Determine the (X, Y) coordinate at the center of the cell enclosing the given text.  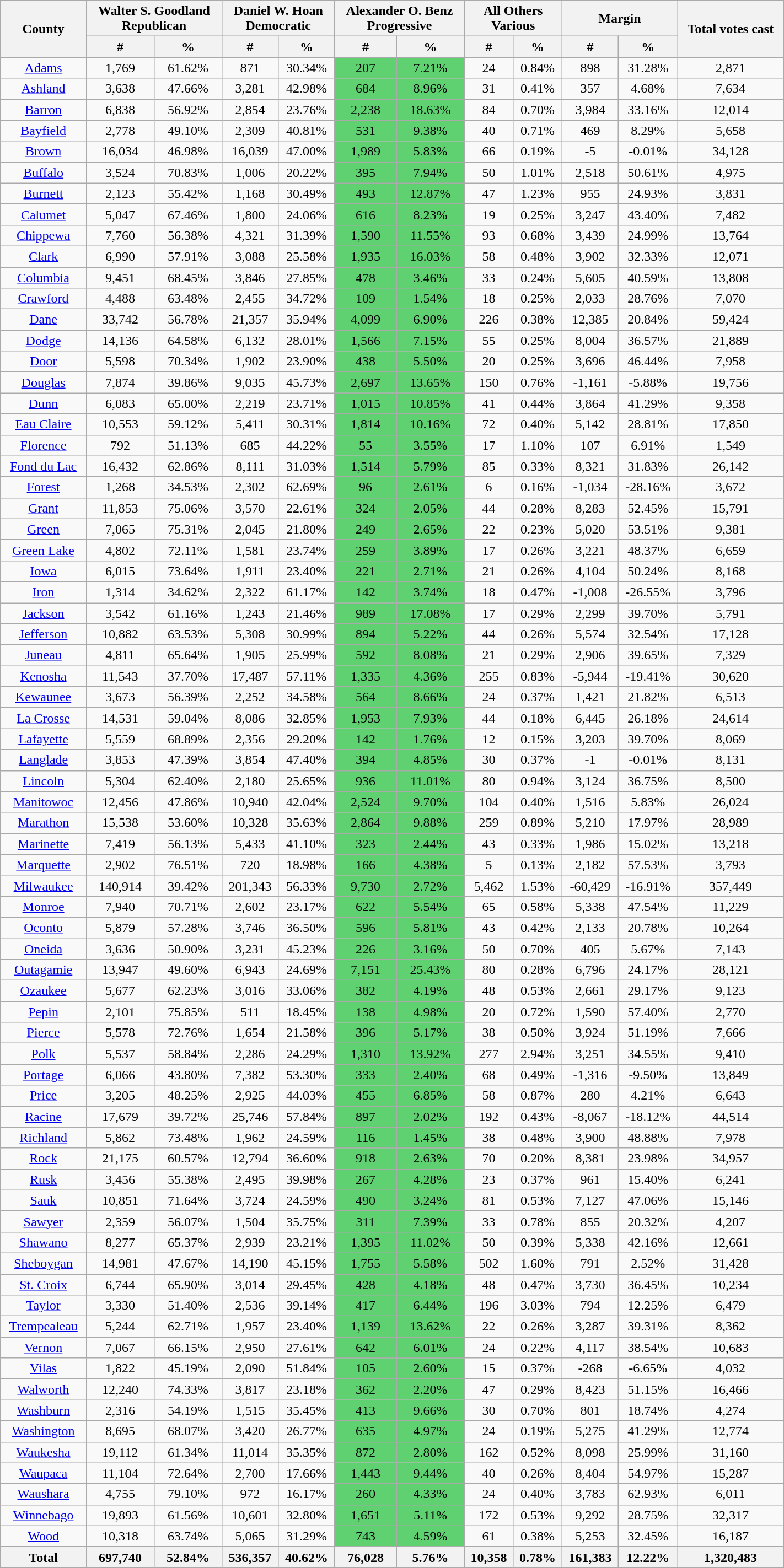
3,984 (590, 110)
Sawyer (44, 1221)
Daniel W. HoanDemocratic (278, 19)
0.23% (538, 529)
33.06% (307, 991)
-16.91% (648, 886)
11,543 (120, 676)
8,086 (250, 718)
3,924 (590, 1033)
35.63% (307, 823)
13,849 (731, 1075)
28.76% (648, 299)
15,146 (731, 1200)
2.65% (430, 529)
31.29% (307, 1536)
116 (366, 1138)
Marquette (44, 865)
7,127 (590, 1200)
Jackson (44, 613)
Rock (44, 1159)
490 (366, 1200)
Total votes cast (731, 29)
-60,429 (590, 886)
0.18% (538, 718)
4.33% (430, 1494)
1.45% (430, 1138)
7,143 (731, 949)
622 (366, 907)
1,902 (250, 362)
79.10% (187, 1494)
1.60% (538, 1263)
81 (488, 1200)
45.19% (187, 1368)
59.04% (187, 718)
Dunn (44, 403)
6,011 (731, 1494)
1,443 (366, 1473)
2,045 (250, 529)
6,643 (731, 1096)
56.39% (187, 697)
140,914 (120, 886)
3,864 (590, 403)
1.23% (538, 193)
53.60% (187, 823)
42.04% (307, 802)
255 (488, 676)
2.80% (430, 1452)
2,871 (731, 68)
18.74% (648, 1410)
0.41% (538, 89)
73.48% (187, 1138)
34.53% (187, 487)
32.85% (307, 718)
62.93% (648, 1494)
10,328 (250, 823)
Kenosha (44, 676)
3,124 (590, 781)
Waupaca (44, 1473)
57.84% (307, 1117)
23.71% (307, 403)
438 (366, 362)
493 (366, 193)
12,456 (120, 802)
4.85% (430, 760)
277 (488, 1054)
All OthersVarious (513, 19)
872 (366, 1452)
51.13% (187, 445)
43.40% (648, 214)
Marathon (44, 823)
75.31% (187, 529)
1,911 (250, 571)
62.23% (187, 991)
1,139 (366, 1327)
57.28% (187, 928)
33,742 (120, 320)
65.37% (187, 1242)
65.64% (187, 655)
8,069 (731, 739)
1,395 (366, 1242)
Walworth (44, 1389)
21,357 (250, 320)
Margin (620, 19)
26.18% (648, 718)
10,940 (250, 802)
10,264 (731, 928)
Winnebago (44, 1515)
3,014 (250, 1285)
4.36% (430, 676)
75.85% (187, 1012)
Oneida (44, 949)
31.83% (648, 466)
3,287 (590, 1327)
21.82% (648, 697)
96 (366, 487)
76,028 (366, 1557)
9,292 (590, 1515)
4,104 (590, 571)
502 (488, 1263)
7.21% (430, 68)
3,636 (120, 949)
3,016 (250, 991)
1,800 (250, 214)
Waushara (44, 1494)
34.62% (187, 592)
42.98% (307, 89)
Florence (44, 445)
47.66% (187, 89)
13,947 (120, 970)
La Crosse (44, 718)
14,531 (120, 718)
5 (488, 865)
40.62% (307, 1557)
7,382 (250, 1075)
592 (366, 655)
7,666 (731, 1033)
8,283 (590, 508)
5.50% (430, 362)
Total (44, 1557)
12.22% (648, 1557)
21.46% (307, 613)
Pierce (44, 1033)
14,981 (120, 1263)
52.84% (187, 1557)
18.45% (307, 1012)
39.98% (307, 1179)
936 (366, 781)
5,658 (731, 131)
3.03% (538, 1306)
57.91% (187, 256)
68.07% (187, 1431)
25,746 (250, 1117)
44.03% (307, 1096)
Manitowoc (44, 802)
0.71% (538, 131)
Ashland (44, 89)
12,071 (731, 256)
531 (366, 131)
9,381 (731, 529)
Walter S. GoodlandRepublican (154, 19)
12,014 (731, 110)
192 (488, 1117)
42.16% (648, 1242)
56.78% (187, 320)
2,864 (366, 823)
0.76% (538, 382)
0.15% (538, 739)
1,769 (120, 68)
30,620 (731, 676)
221 (366, 571)
55.38% (187, 1179)
6,659 (731, 550)
23.21% (307, 1242)
1.10% (538, 445)
10,234 (731, 1285)
26,024 (731, 802)
61.62% (187, 68)
2,180 (250, 781)
45.15% (307, 1263)
32.80% (307, 1515)
10,882 (120, 634)
2.05% (430, 508)
35.45% (307, 1410)
14,190 (250, 1263)
Barron (44, 110)
1,989 (366, 152)
21,889 (731, 341)
70.83% (187, 173)
2,700 (250, 1473)
4.38% (430, 865)
St. Croix (44, 1285)
72 (488, 424)
39.14% (307, 1306)
2.63% (430, 1159)
Burnett (44, 193)
47.86% (187, 802)
10.16% (430, 424)
33.16% (648, 110)
201,343 (250, 886)
855 (590, 1221)
4,032 (731, 1368)
3,524 (120, 173)
596 (366, 928)
Jefferson (44, 634)
8,004 (590, 341)
9.66% (430, 1410)
72.76% (187, 1033)
41 (488, 403)
Buffalo (44, 173)
93 (488, 235)
17,487 (250, 676)
2.52% (648, 1263)
Grant (44, 508)
47.39% (187, 760)
Taylor (44, 1306)
394 (366, 760)
13,218 (731, 844)
7,482 (731, 214)
267 (366, 1179)
27.85% (307, 277)
0.16% (538, 487)
0.94% (538, 781)
3,638 (120, 89)
7.39% (430, 1221)
3,746 (250, 928)
70.71% (187, 907)
17.08% (430, 613)
Oconto (44, 928)
47.06% (648, 1200)
8.96% (430, 89)
Vernon (44, 1348)
Lincoln (44, 781)
8.23% (430, 214)
7,070 (731, 299)
3,831 (731, 193)
1,986 (590, 844)
7,940 (120, 907)
56.38% (187, 235)
59,424 (731, 320)
-18.12% (648, 1117)
2,854 (250, 110)
791 (590, 1263)
6.85% (430, 1096)
1,953 (366, 718)
Lafayette (44, 739)
3,281 (250, 89)
12.87% (430, 193)
8,404 (590, 1473)
794 (590, 1306)
6,838 (120, 110)
Polk (44, 1054)
5,304 (120, 781)
35.75% (307, 1221)
16,466 (731, 1389)
-8,067 (590, 1117)
30.34% (307, 68)
1,755 (366, 1263)
642 (366, 1348)
5,275 (590, 1431)
8.66% (430, 697)
898 (590, 68)
4.68% (648, 89)
0.84% (538, 68)
3,783 (590, 1494)
2.40% (430, 1075)
2,033 (590, 299)
35.94% (307, 320)
11,014 (250, 1452)
62.71% (187, 1327)
23.74% (307, 550)
35.35% (307, 1452)
5.81% (430, 928)
Marinette (44, 844)
0.24% (538, 277)
2,101 (120, 1012)
413 (366, 1410)
0.42% (538, 928)
897 (366, 1117)
Iron (44, 592)
29.20% (307, 739)
4.98% (430, 1012)
0.43% (538, 1117)
6,943 (250, 970)
-5,944 (590, 676)
23.90% (307, 362)
28.75% (648, 1515)
1,514 (366, 466)
5,879 (120, 928)
357 (590, 89)
32.54% (648, 634)
49.10% (187, 131)
1,015 (366, 403)
3,570 (250, 508)
1,654 (250, 1033)
1,421 (590, 697)
20.22% (307, 173)
-1 (590, 760)
34,957 (731, 1159)
34.55% (648, 1054)
2,252 (250, 697)
9.70% (430, 802)
9.44% (430, 1473)
5,598 (120, 362)
61.34% (187, 1452)
109 (366, 299)
7,151 (366, 970)
9,123 (731, 991)
51.84% (307, 1368)
51.19% (648, 1033)
16,432 (120, 466)
54.19% (187, 1410)
61.17% (307, 592)
2,770 (731, 1012)
63.48% (187, 299)
52.45% (648, 508)
5.67% (648, 949)
56.13% (187, 844)
32,317 (731, 1515)
13.92% (430, 1054)
7.94% (430, 173)
0.13% (538, 865)
2,778 (120, 131)
3.46% (430, 277)
5.54% (430, 907)
6 (488, 487)
25.43% (430, 970)
6,513 (731, 697)
2,219 (250, 403)
8.29% (648, 131)
6,744 (120, 1285)
333 (366, 1075)
478 (366, 277)
4.59% (430, 1536)
635 (366, 1431)
1.53% (538, 886)
395 (366, 173)
72.11% (187, 550)
Milwaukee (44, 886)
57.11% (307, 676)
36.45% (648, 1285)
-1,008 (590, 592)
5,411 (250, 424)
3,330 (120, 1306)
3,251 (590, 1054)
4.19% (430, 991)
65.00% (187, 403)
2,302 (250, 487)
-6.65% (648, 1368)
1,006 (250, 173)
Sheboygan (44, 1263)
31.39% (307, 235)
63.74% (187, 1536)
25.65% (307, 781)
8,381 (590, 1159)
2,518 (590, 173)
162 (488, 1452)
25.58% (307, 256)
3,205 (120, 1096)
26.77% (307, 1431)
1,814 (366, 424)
26,142 (731, 466)
9,358 (731, 403)
19,112 (120, 1452)
68 (488, 1075)
3,853 (120, 760)
Green Lake (44, 550)
6,066 (120, 1075)
11.55% (430, 235)
5.22% (430, 634)
4,207 (731, 1221)
2,495 (250, 1179)
4,802 (120, 550)
8,111 (250, 466)
54.97% (648, 1473)
323 (366, 844)
5.58% (430, 1263)
8,321 (590, 466)
24.99% (648, 235)
29.45% (307, 1285)
8,098 (590, 1452)
1,822 (120, 1368)
16,034 (120, 152)
62.40% (187, 781)
7,978 (731, 1138)
59.12% (187, 424)
8.08% (430, 655)
2,182 (590, 865)
45.73% (307, 382)
Clark (44, 256)
24.69% (307, 970)
57.53% (648, 865)
15.02% (648, 844)
8,362 (731, 1327)
30.99% (307, 634)
0.50% (538, 1033)
56.07% (187, 1221)
24.29% (307, 1054)
616 (366, 214)
47.00% (307, 152)
48.88% (648, 1138)
5,574 (590, 634)
-268 (590, 1368)
7,874 (120, 382)
4,274 (731, 1410)
Waukesha (44, 1452)
743 (366, 1536)
2,359 (120, 1221)
34.72% (307, 299)
12,385 (590, 320)
31,160 (731, 1452)
4.21% (648, 1096)
362 (366, 1389)
18.63% (430, 110)
-26.55% (648, 592)
28.81% (648, 424)
6,241 (731, 1179)
2,123 (120, 193)
7.93% (430, 718)
280 (590, 1096)
19,893 (120, 1515)
66 (488, 152)
15 (488, 1368)
56.92% (187, 110)
11.02% (430, 1242)
Juneau (44, 655)
5,578 (120, 1033)
4,975 (731, 173)
10,683 (731, 1348)
39.31% (648, 1327)
0.49% (538, 1075)
15.40% (648, 1179)
5,433 (250, 844)
Sauk (44, 1200)
34,128 (731, 152)
15,791 (731, 508)
22.61% (307, 508)
0.68% (538, 235)
51.40% (187, 1306)
6,445 (590, 718)
61.56% (187, 1515)
2,939 (250, 1242)
2,316 (120, 1410)
138 (366, 1012)
45.23% (307, 949)
4,117 (590, 1348)
41.10% (307, 844)
56.33% (307, 886)
5,791 (731, 613)
955 (590, 193)
5,065 (250, 1536)
23.17% (307, 907)
3,221 (590, 550)
Calumet (44, 214)
5.79% (430, 466)
55.42% (187, 193)
4,755 (120, 1494)
7.15% (430, 341)
39.72% (187, 1117)
57.40% (648, 1012)
9,451 (120, 277)
75.06% (187, 508)
0.83% (538, 676)
31,428 (731, 1263)
792 (120, 445)
16,039 (250, 152)
417 (366, 1306)
3,854 (250, 760)
6,015 (120, 571)
3,672 (731, 487)
43.80% (187, 1075)
72.64% (187, 1473)
Shawano (44, 1242)
8,131 (731, 760)
Price (44, 1096)
70 (488, 1159)
32.45% (648, 1536)
6.91% (648, 445)
4,488 (120, 299)
Dane (44, 320)
47.40% (307, 760)
7,958 (731, 362)
47.67% (187, 1263)
5.17% (430, 1033)
2.20% (430, 1389)
68.89% (187, 739)
7,634 (731, 89)
-19.41% (648, 676)
0.44% (538, 403)
0.89% (538, 823)
60.57% (187, 1159)
166 (366, 865)
24.93% (648, 193)
53.30% (307, 1075)
3.24% (430, 1200)
6.01% (430, 1348)
62.69% (307, 487)
61.16% (187, 613)
697,740 (120, 1557)
104 (488, 802)
2.61% (430, 487)
0.22% (538, 1348)
8,695 (120, 1431)
12,661 (731, 1242)
2.44% (430, 844)
16.17% (307, 1494)
871 (250, 68)
1.76% (430, 739)
4,811 (120, 655)
1,516 (590, 802)
17,128 (731, 634)
-1,161 (590, 382)
6.90% (430, 320)
36.75% (648, 781)
Monroe (44, 907)
20.32% (648, 1221)
2,238 (366, 110)
1.01% (538, 173)
51.15% (648, 1389)
Iowa (44, 571)
5,677 (120, 991)
7,419 (120, 844)
73.64% (187, 571)
4.28% (430, 1179)
36.50% (307, 928)
150 (488, 382)
38.54% (648, 1348)
-28.16% (648, 487)
Door (44, 362)
3,846 (250, 277)
1,504 (250, 1221)
3,724 (250, 1200)
428 (366, 1285)
564 (366, 697)
3.89% (430, 550)
0.52% (538, 1452)
Racine (44, 1117)
0.87% (538, 1096)
3,247 (590, 214)
17,850 (731, 424)
48.25% (187, 1096)
13,764 (731, 235)
5,047 (120, 214)
961 (590, 1179)
8,277 (120, 1242)
Crawford (44, 299)
66.15% (187, 1348)
3,796 (731, 592)
28,989 (731, 823)
-5.88% (648, 382)
0.20% (538, 1159)
44.22% (307, 445)
36.60% (307, 1159)
27.61% (307, 1348)
14,136 (120, 341)
4.97% (430, 1431)
9.38% (430, 131)
2,602 (250, 907)
48.37% (648, 550)
13,808 (731, 277)
21,175 (120, 1159)
3,088 (250, 256)
70.34% (187, 362)
382 (366, 991)
24.17% (648, 970)
31.03% (307, 466)
3,900 (590, 1138)
2.60% (430, 1368)
Dodge (44, 341)
5,142 (590, 424)
17.97% (648, 823)
2,902 (120, 865)
357,449 (731, 886)
Forest (44, 487)
720 (250, 865)
28,121 (731, 970)
10,318 (120, 1536)
6,990 (120, 256)
1,310 (366, 1054)
4,099 (366, 320)
3,696 (590, 362)
1,549 (731, 445)
Richland (44, 1138)
74.33% (187, 1389)
6,479 (731, 1306)
2,286 (250, 1054)
5,253 (590, 1536)
0.58% (538, 907)
1,268 (120, 487)
324 (366, 508)
1,168 (250, 193)
7,329 (731, 655)
3,673 (120, 697)
39.65% (648, 655)
1,957 (250, 1327)
9,410 (731, 1054)
Ozaukee (44, 991)
64.58% (187, 341)
2.94% (538, 1054)
2,090 (250, 1368)
5.11% (430, 1515)
11.01% (430, 781)
Alexander O. BenzProgressive (399, 19)
1,581 (250, 550)
684 (366, 89)
1,320,483 (731, 1557)
10,601 (250, 1515)
2,950 (250, 1348)
3.16% (430, 949)
10,358 (488, 1557)
2,455 (250, 299)
Chippewa (44, 235)
3,793 (731, 865)
76.51% (187, 865)
5,537 (120, 1054)
Adams (44, 68)
12,774 (731, 1431)
2,356 (250, 739)
63.53% (187, 634)
11,229 (731, 907)
5,244 (120, 1327)
3,420 (250, 1431)
2.71% (430, 571)
2,697 (366, 382)
1,651 (366, 1515)
Washington (44, 1431)
3,730 (590, 1285)
260 (366, 1494)
Outagamie (44, 970)
2.02% (430, 1117)
61 (488, 1536)
Pepin (44, 1012)
85 (488, 466)
405 (590, 949)
196 (488, 1306)
Fond du Lac (44, 466)
18.98% (307, 865)
7,067 (120, 1348)
10,851 (120, 1200)
1,314 (120, 592)
989 (366, 613)
24.06% (307, 214)
9,035 (250, 382)
15,287 (731, 1473)
20.78% (648, 928)
-5 (590, 152)
9.88% (430, 823)
Vilas (44, 1368)
311 (366, 1221)
6,132 (250, 341)
11,104 (120, 1473)
2,133 (590, 928)
172 (488, 1515)
2,299 (590, 613)
46.44% (648, 362)
3,542 (120, 613)
3,902 (590, 256)
17,679 (120, 1117)
Washburn (44, 1410)
4,321 (250, 235)
24,614 (731, 718)
16.03% (430, 256)
30.49% (307, 193)
3,817 (250, 1389)
2,925 (250, 1096)
105 (366, 1368)
3,231 (250, 949)
10,553 (120, 424)
2,661 (590, 991)
13.62% (430, 1327)
Columbia (44, 277)
1,905 (250, 655)
Bayfield (44, 131)
37.70% (187, 676)
Rusk (44, 1179)
16,187 (731, 1536)
40.59% (648, 277)
6.44% (430, 1306)
396 (366, 1033)
5,462 (488, 886)
0.39% (538, 1242)
6,796 (590, 970)
2,906 (590, 655)
23.18% (307, 1389)
31.28% (648, 68)
455 (366, 1096)
31 (488, 89)
53.51% (648, 529)
39.42% (187, 886)
511 (250, 1012)
29.17% (648, 991)
20.84% (648, 320)
7,760 (120, 235)
-9.50% (648, 1075)
58.84% (187, 1054)
2,524 (366, 802)
894 (366, 634)
32.33% (648, 256)
19 (488, 214)
918 (366, 1159)
39.86% (187, 382)
65.90% (187, 1285)
2,322 (250, 592)
8,168 (731, 571)
3.55% (430, 445)
12.25% (648, 1306)
2,309 (250, 131)
19,756 (731, 382)
536,357 (250, 1557)
161,383 (590, 1557)
5,559 (120, 739)
44,514 (731, 1117)
Douglas (44, 382)
469 (590, 131)
62.86% (187, 466)
5,308 (250, 634)
23.98% (648, 1159)
71.64% (187, 1200)
23 (488, 1179)
County (44, 29)
1,335 (366, 676)
3,456 (120, 1179)
84 (488, 110)
68.45% (187, 277)
12,240 (120, 1389)
30.31% (307, 424)
6,083 (120, 403)
65 (488, 907)
685 (250, 445)
67.46% (187, 214)
8,423 (590, 1389)
13.65% (430, 382)
11,853 (120, 508)
1,962 (250, 1138)
3,439 (590, 235)
Eau Claire (44, 424)
21.80% (307, 529)
Langlade (44, 760)
17.66% (307, 1473)
4.18% (430, 1285)
49.60% (187, 970)
1,566 (366, 341)
12,794 (250, 1159)
3,203 (590, 739)
Portage (44, 1075)
50.61% (648, 173)
8,500 (731, 781)
21.58% (307, 1033)
5,605 (590, 277)
-1,316 (590, 1075)
5.76% (430, 1557)
9,730 (366, 886)
15,538 (120, 823)
2,536 (250, 1306)
2.72% (430, 886)
3.74% (430, 592)
46.98% (187, 152)
47.54% (648, 907)
Trempealeau (44, 1327)
12 (488, 739)
5,862 (120, 1138)
Green (44, 529)
10.85% (430, 403)
Wood (44, 1536)
5,020 (590, 529)
50.90% (187, 949)
0.72% (538, 1012)
Kewaunee (44, 697)
1.54% (430, 299)
34.58% (307, 697)
7,065 (120, 529)
40.81% (307, 131)
801 (590, 1410)
1,935 (366, 256)
107 (590, 445)
36.57% (648, 341)
1,515 (250, 1410)
249 (366, 529)
1,243 (250, 613)
972 (250, 1494)
207 (366, 68)
23.76% (307, 110)
5,210 (590, 823)
-1,034 (590, 487)
28.01% (307, 341)
Brown (44, 152)
50.24% (648, 571)
